From the cell containing the given text, extract its center point as (X, Y) coordinate. 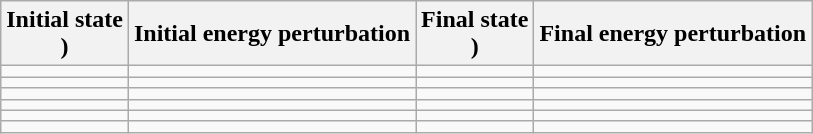
Final state) (475, 34)
Initial energy perturbation (272, 34)
Initial state) (65, 34)
Final energy perturbation (673, 34)
